From the cell containing the given text, extract its center point as [x, y] coordinate. 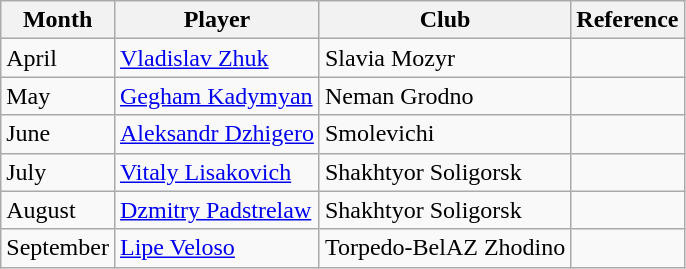
Dzmitry Padstrelaw [216, 210]
Smolevichi [444, 134]
Neman Grodno [444, 96]
Vitaly Lisakovich [216, 172]
Vladislav Zhuk [216, 58]
Lipe Veloso [216, 248]
May [58, 96]
Torpedo-BelAZ Zhodino [444, 248]
September [58, 248]
June [58, 134]
Aleksandr Dzhigero [216, 134]
Month [58, 20]
April [58, 58]
July [58, 172]
Gegham Kadymyan [216, 96]
August [58, 210]
Reference [628, 20]
Player [216, 20]
Club [444, 20]
Slavia Mozyr [444, 58]
